Extract the [x, y] coordinate from the center of the cell holding the provided text.  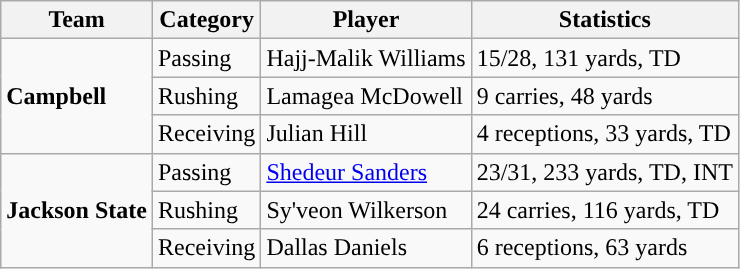
Jackson State [77, 210]
24 carries, 116 yards, TD [604, 210]
Dallas Daniels [366, 248]
9 carries, 48 yards [604, 96]
Hajj-Malik Williams [366, 58]
Sy'veon Wilkerson [366, 210]
23/31, 233 yards, TD, INT [604, 172]
Lamagea McDowell [366, 96]
4 receptions, 33 yards, TD [604, 134]
Julian Hill [366, 134]
Team [77, 20]
Campbell [77, 96]
Player [366, 20]
Category [206, 20]
Statistics [604, 20]
Shedeur Sanders [366, 172]
15/28, 131 yards, TD [604, 58]
6 receptions, 63 yards [604, 248]
